Determine the [X, Y] coordinate at the center of the cell enclosing the given text.  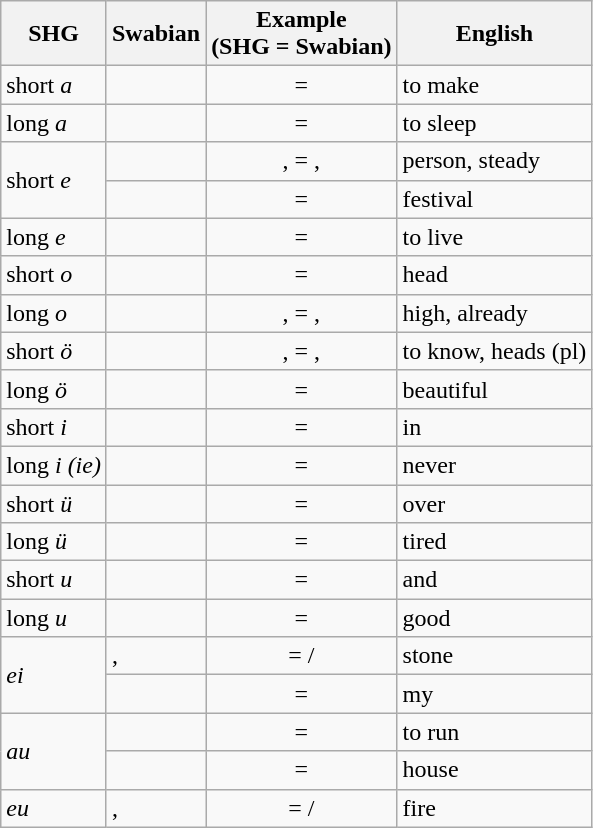
house [494, 770]
long ü [54, 542]
never [494, 465]
to run [494, 732]
good [494, 618]
to live [494, 237]
stone [494, 656]
short i [54, 427]
ei [54, 675]
festival [494, 199]
English [494, 34]
head [494, 275]
long ö [54, 389]
long i (ie) [54, 465]
in [494, 427]
to make [494, 85]
long u [54, 618]
tired [494, 542]
long e [54, 237]
and [494, 580]
short ü [54, 503]
short a [54, 85]
over [494, 503]
SHG [54, 34]
short u [54, 580]
to sleep [494, 123]
eu [54, 808]
my [494, 694]
long a [54, 123]
short ö [54, 351]
short o [54, 275]
short e [54, 180]
beautiful [494, 389]
person, steady [494, 161]
Swabian [156, 34]
Example(SHG = Swabian) [302, 34]
high, already [494, 313]
to know, heads (pl) [494, 351]
long o [54, 313]
fire [494, 808]
au [54, 751]
